Determine the (x, y) coordinate at the center of the cell enclosing the given text.  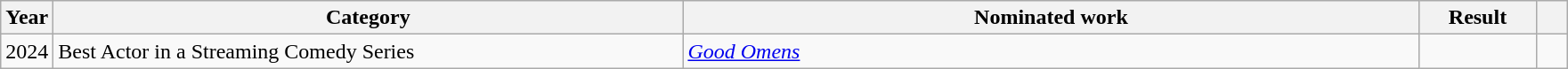
Best Actor in a Streaming Comedy Series (369, 51)
Nominated work (1051, 18)
Result (1478, 18)
2024 (27, 51)
Good Omens (1051, 51)
Year (27, 18)
Category (369, 18)
